Provide the (X, Y) coordinate of the cell's center where the given text is located.  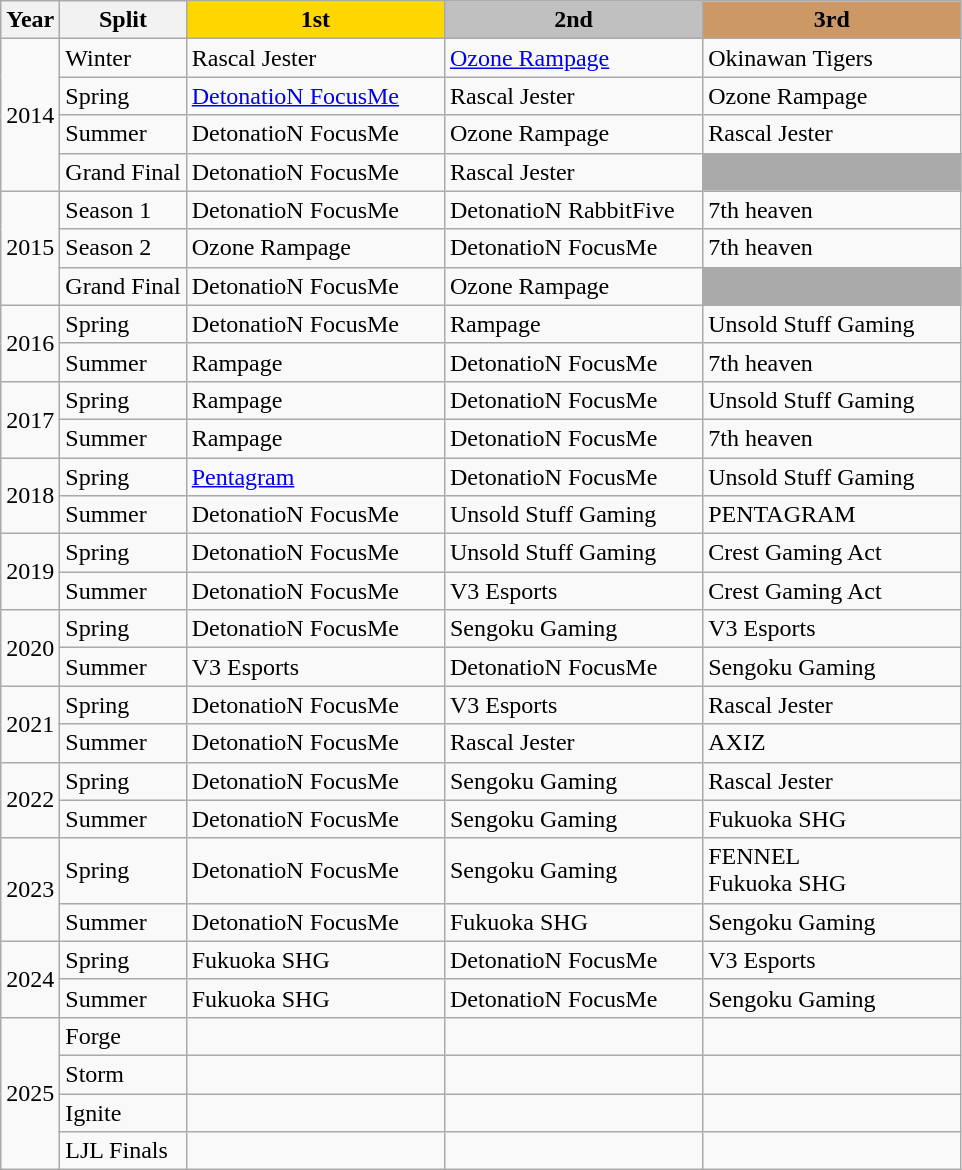
AXIZ (832, 743)
2014 (30, 115)
2015 (30, 248)
Pentagram (315, 477)
2020 (30, 648)
Winter (123, 58)
FENNELFukuoka SHG (832, 870)
2025 (30, 1093)
2019 (30, 572)
Season 1 (123, 210)
1st (315, 20)
2017 (30, 419)
Year (30, 20)
Storm (123, 1074)
PENTAGRAM (832, 515)
LJL Finals (123, 1151)
2023 (30, 890)
Forge (123, 1036)
2024 (30, 979)
2nd (573, 20)
Season 2 (123, 248)
2021 (30, 724)
Split (123, 20)
Okinawan Tigers (832, 58)
DetonatioN RabbitFive (573, 210)
2016 (30, 343)
3rd (832, 20)
Ignite (123, 1113)
2022 (30, 800)
2018 (30, 496)
